Extract the (X, Y) coordinate from the center of the cell holding the provided text.  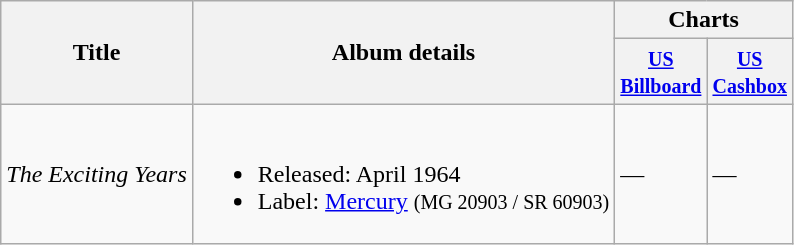
Charts (704, 20)
Released: April 1964Label: Mercury (MG 20903 / SR 60903) (404, 174)
USBillboard (661, 72)
Album details (404, 52)
The Exciting Years (97, 174)
USCashbox (750, 72)
Title (97, 52)
